Locate the cell with the specified text and output its [x, y] center coordinate. 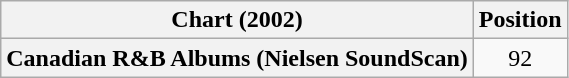
92 [520, 58]
Canadian R&B Albums (Nielsen SoundScan) [238, 58]
Position [520, 20]
Chart (2002) [238, 20]
